Locate the cell with the specified text and output its [X, Y] center coordinate. 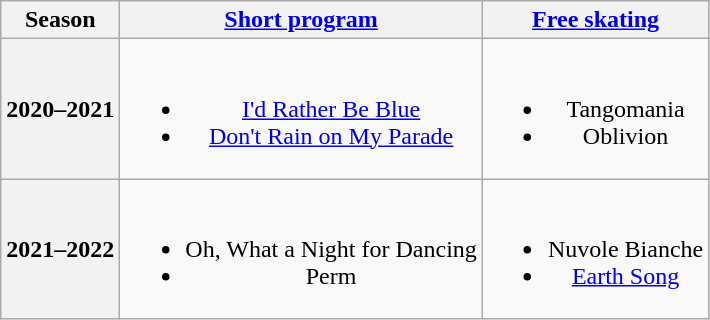
I'd Rather Be BlueDon't Rain on My Parade [302, 109]
Season [60, 20]
2020–2021 [60, 109]
Tangomania Oblivion [595, 109]
Nuvole Bianche Earth Song [595, 249]
2021–2022 [60, 249]
Free skating [595, 20]
Short program [302, 20]
Oh, What a Night for Dancing Perm [302, 249]
